Detect which cell encompasses the target text, then output its (x, y) center coordinate. 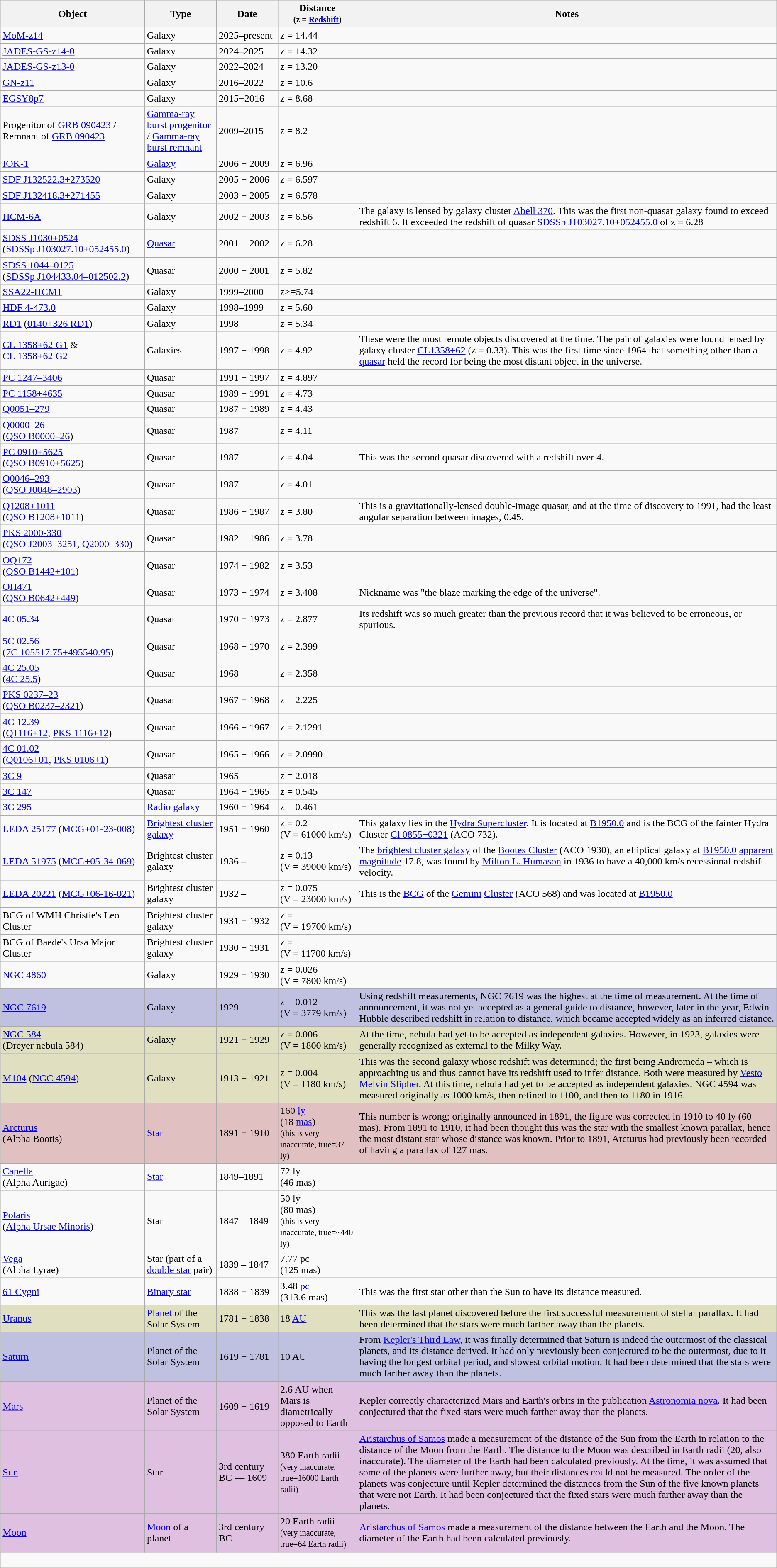
3C 147 (73, 791)
z = 8.68 (318, 98)
3rd century BC (247, 1533)
2024–2025 (247, 51)
z = 0.13 (V = 39000 km/s) (318, 861)
z = 5.34 (318, 324)
Sun (73, 1472)
380 Earth radii (very inaccurate, true=16000 Earth radii) (318, 1472)
LEDA 25177 (MCG+01-23-008) (73, 829)
1997 − 1998 (247, 351)
PC 1158+4635 (73, 393)
Star (part of a double star pair) (180, 1264)
Capella (Alpha Aurigae) (73, 1177)
z>=5.74 (318, 292)
Binary star (180, 1292)
4C 25.05 (4C 25.5) (73, 674)
1987 − 1989 (247, 409)
NGC 7619 (73, 1007)
1965 (247, 776)
1974 − 1982 (247, 565)
1991 − 1997 (247, 377)
z = 5.82 (318, 270)
Nickname was "the blaze marking the edge of the universe". (567, 592)
1891 − 1910 (247, 1133)
1951 − 1960 (247, 829)
HDF 4-473.0 (73, 308)
RD1 (0140+326 RD1) (73, 324)
Saturn (73, 1356)
BCG of Baede's Ursa Major Cluster (73, 947)
1838 − 1839 (247, 1292)
Gamma-ray burst progenitor / Gamma-ray burst remnant (180, 131)
PKS 2000-330 (QSO J2003–3251, Q2000–330) (73, 538)
1999–2000 (247, 292)
1968 − 1970 (247, 646)
3C 295 (73, 807)
z = (V = 11700 km/s) (318, 947)
7.77 pc (125 mas) (318, 1264)
2009–2015 (247, 131)
z = 4.01 (318, 485)
1960 − 1964 (247, 807)
z = 4.11 (318, 431)
Distance (z = Redshift) (318, 14)
1913 − 1921 (247, 1079)
1970 − 1973 (247, 619)
3C 9 (73, 776)
z = 14.32 (318, 51)
Radio galaxy (180, 807)
1849–1891 (247, 1177)
SDF J132418.3+271455 (73, 195)
z = 0.012 (V = 3779 km/s) (318, 1007)
3rd century BC — 1609 (247, 1472)
1929 (247, 1007)
1929 − 1930 (247, 975)
Q0000–26 (QSO B0000–26) (73, 431)
3.48 pc (313.6 mas) (318, 1292)
Progenitor of GRB 090423 / Remnant of GRB 090423 (73, 131)
Object (73, 14)
1966 − 1967 (247, 728)
z = 4.897 (318, 377)
IOK-1 (73, 163)
18 AU (318, 1318)
1619 − 1781 (247, 1356)
61 Cygni (73, 1292)
CL 1358+62 G1 & CL 1358+62 G2 (73, 351)
1967 − 1968 (247, 700)
M104 (NGC 4594) (73, 1079)
Aristarchus of Samos made a measurement of the distance between the Earth and the Moon. The diameter of the Earth had been calculated previously. (567, 1533)
LEDA 51975 (MCG+05-34-069) (73, 861)
1609 − 1619 (247, 1406)
2002 − 2003 (247, 217)
z = 2.018 (318, 776)
PC 0910+5625 (QSO B0910+5625) (73, 457)
z = 6.578 (318, 195)
10 AU (318, 1356)
2025–present (247, 35)
1847 – 1849 (247, 1221)
1986 − 1987 (247, 511)
Date (247, 14)
z = 2.225 (318, 700)
z = 2.1291 (318, 728)
z = 0.026 (V = 7800 km/s) (318, 975)
160 ly (18 mas) (this is very inaccurate, true=37 ly) (318, 1133)
1781 − 1838 (247, 1318)
z = 6.56 (318, 217)
4C 12.39 (Q1116+12, PKS 1116+12) (73, 728)
OQ172 (QSO B1442+101) (73, 565)
HCM-6A (73, 217)
SDSS 1044–0125 (SDSSp J104433.04–012502.2) (73, 270)
z = 6.597 (318, 179)
z = 4.73 (318, 393)
Q1208+1011 (QSO B1208+1011) (73, 511)
5C 02.56 (7C 105517.75+495540.95) (73, 646)
2006 − 2009 (247, 163)
2005 − 2006 (247, 179)
MoM-z14 (73, 35)
Uranus (73, 1318)
1973 − 1974 (247, 592)
Mars (73, 1406)
2000 − 2001 (247, 270)
z = 0.545 (318, 791)
z = 2.399 (318, 646)
z = 3.78 (318, 538)
z = 3.408 (318, 592)
Type (180, 14)
z = 0.004 (V = 1180 km/s) (318, 1079)
z = (V = 19700 km/s) (318, 921)
1931 − 1932 (247, 921)
2016–2022 (247, 83)
1936 – (247, 861)
z = 8.2 (318, 131)
1998–1999 (247, 308)
z = 4.04 (318, 457)
1982 − 1986 (247, 538)
JADES-GS-z13-0 (73, 67)
72 ly (46 mas) (318, 1177)
Notes (567, 14)
2015−2016 (247, 98)
z = 6.28 (318, 243)
1921 − 1929 (247, 1040)
z = 14.44 (318, 35)
z = 0.006 (V = 1800 km/s) (318, 1040)
1968 (247, 674)
Vega (Alpha Lyrae) (73, 1264)
Q0051–279 (73, 409)
z = 13.20 (318, 67)
SDF J132522.3+273520 (73, 179)
Galaxies (180, 351)
This galaxy lies in the Hydra Supercluster. It is located at B1950.0 and is the BCG of the fainter Hydra Cluster Cl 0855+0321 (ACO 732). (567, 829)
Its redshift was so much greater than the previous record that it was believed to be erroneous, or spurious. (567, 619)
z = 6.96 (318, 163)
1965 − 1966 (247, 754)
1930 − 1931 (247, 947)
This is a gravitationally-lensed double-image quasar, and at the time of discovery to 1991, had the least angular separation between images, 0.45. (567, 511)
1839 – 1847 (247, 1264)
z = 3.80 (318, 511)
z = 4.43 (318, 409)
This was the first star other than the Sun to have its distance measured. (567, 1292)
2022–2024 (247, 67)
z = 3.53 (318, 565)
PKS 0237–23 (QSO B0237–2321) (73, 700)
Polaris (Alpha Ursae Minoris) (73, 1221)
GN-z11 (73, 83)
This was the second quasar discovered with a redshift over 4. (567, 457)
z = 2.877 (318, 619)
1964 − 1965 (247, 791)
4C 01.02 (Q0106+01, PKS 0106+1) (73, 754)
z = 2.358 (318, 674)
Moon (73, 1533)
z = 10.6 (318, 83)
1998 (247, 324)
2003 − 2005 (247, 195)
PC 1247–3406 (73, 377)
EGSY8p7 (73, 98)
z = 0.2 (V = 61000 km/s) (318, 829)
This is the BCG of the Gemini Cluster (ACO 568) and was located at B1950.0 (567, 894)
SSA22-HCM1 (73, 292)
BCG of WMH Christie's Leo Cluster (73, 921)
SDSS J1030+0524 (SDSSp J103027.10+052455.0) (73, 243)
4C 05.34 (73, 619)
z = 4.92 (318, 351)
NGC 4860 (73, 975)
z = 0.461 (318, 807)
z = 0.075 (V = 23000 km/s) (318, 894)
Moon of a planet (180, 1533)
Q0046–293 (QSO J0048–2903) (73, 485)
20 Earth radii (very inaccurate, true=64 Earth radii) (318, 1533)
JADES-GS-z14-0 (73, 51)
50 ly (80 mas) (this is very inaccurate, true=~440 ly) (318, 1221)
2001 − 2002 (247, 243)
OH471 (QSO B0642+449) (73, 592)
NGC 584 (Dreyer nebula 584) (73, 1040)
2.6 AU when Mars is diametrically opposed to Earth (318, 1406)
1932 – (247, 894)
1989 − 1991 (247, 393)
z = 2.0990 (318, 754)
Arcturus (Alpha Bootis) (73, 1133)
z = 5.60 (318, 308)
LEDA 20221 (MCG+06-16-021) (73, 894)
